From the cell containing the given text, extract its center point as [X, Y] coordinate. 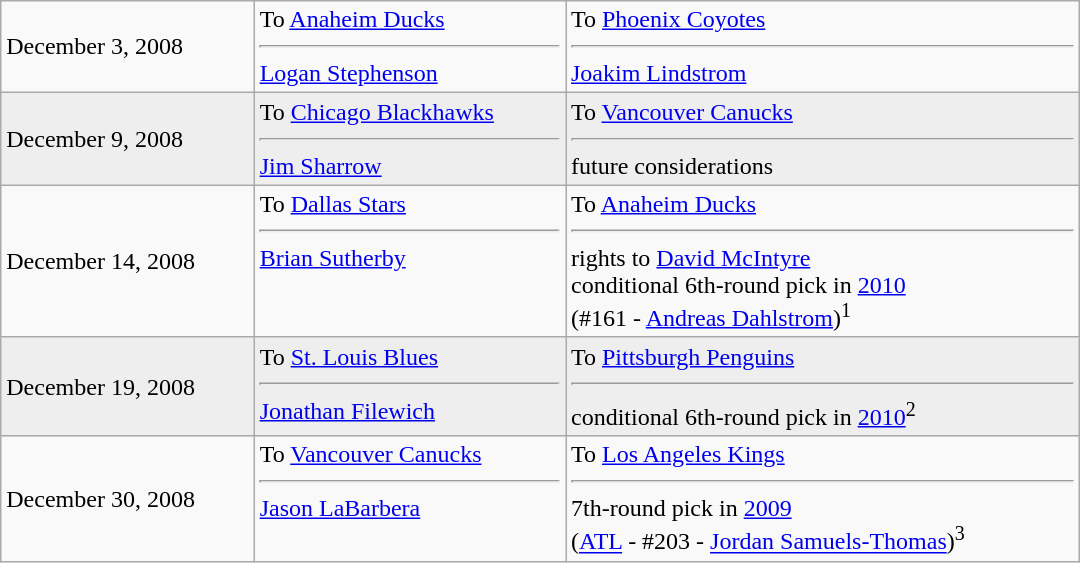
December 3, 2008 [128, 47]
To Anaheim DucksLogan Stephenson [410, 47]
December 14, 2008 [128, 262]
December 9, 2008 [128, 139]
To Vancouver Canucksfuture considerations [823, 139]
To Pittsburgh Penguinsconditional 6th-round pick in 20102 [823, 386]
To Dallas StarsBrian Sutherby [410, 262]
To Anaheim Ducksrights to David McIntyreconditional 6th-round pick in 2010(#161 - Andreas Dahlstrom)1 [823, 262]
December 19, 2008 [128, 386]
To St. Louis BluesJonathan Filewich [410, 386]
December 30, 2008 [128, 499]
To Los Angeles Kings7th-round pick in 2009(ATL - #203 - Jordan Samuels-Thomas)3 [823, 499]
To Chicago BlackhawksJim Sharrow [410, 139]
To Vancouver CanucksJason LaBarbera [410, 499]
To Phoenix CoyotesJoakim Lindstrom [823, 47]
